Determine the (X, Y) coordinate at the center of the cell enclosing the given text.  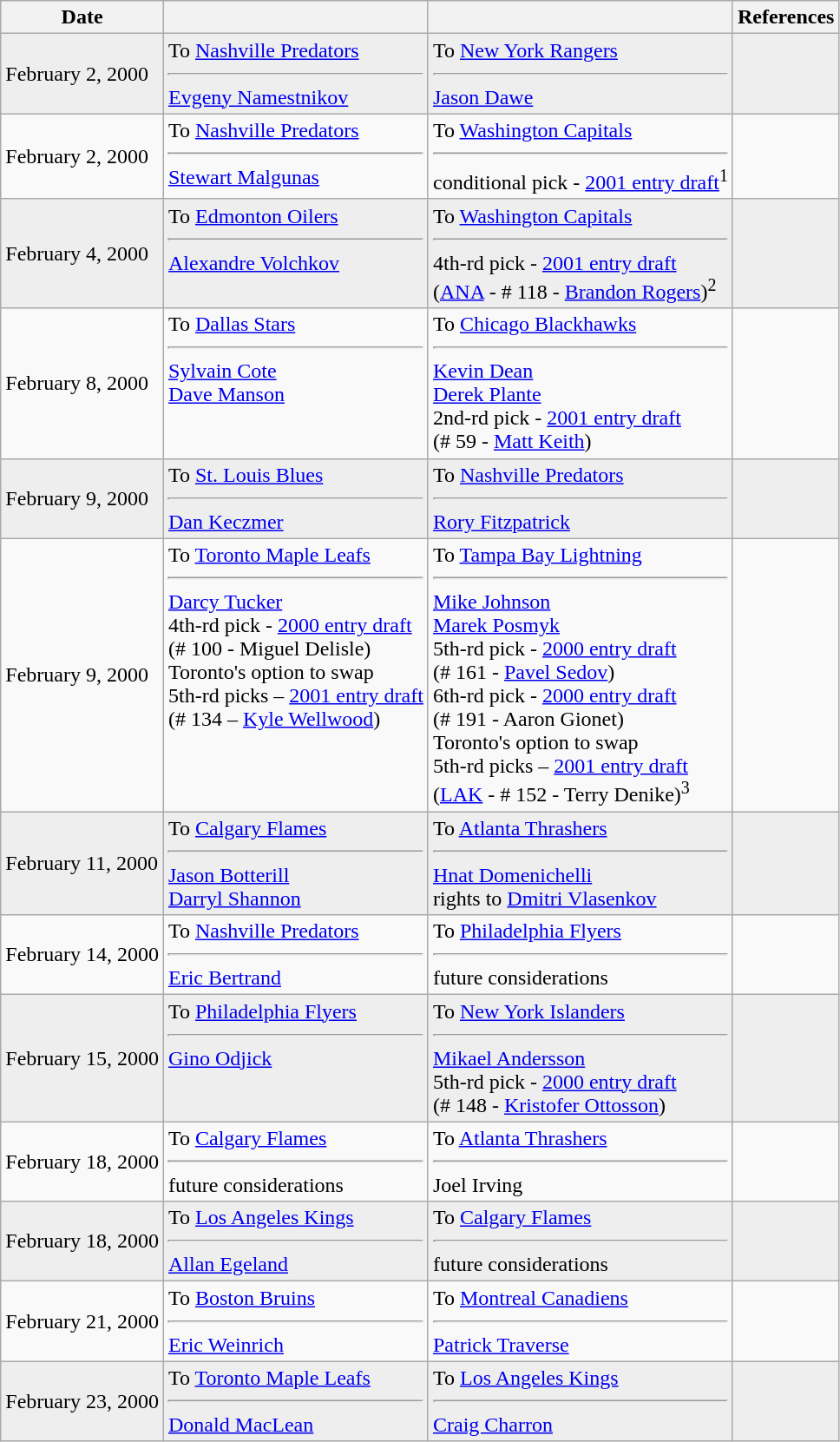
To Washington Capitalsconditional pick - 2001 entry draft1 (580, 156)
To Boston BruinsEric Weinrich (295, 1321)
To Montreal CanadiensPatrick Traverse (580, 1321)
To Philadelphia FlyersGino Odjick (295, 1058)
To Atlanta ThrashersJoel Irving (580, 1162)
February 14, 2000 (82, 955)
To Toronto Maple LeafsDonald MacLean (295, 1401)
To Nashville PredatorsRory Fitzpatrick (580, 498)
To Los Angeles KingsAllan Egeland (295, 1241)
To Atlanta ThrashersHnat Domenichellirights to Dmitri Vlasenkov (580, 863)
To Dallas StarsSylvain CoteDave Manson (295, 384)
To New York RangersJason Dawe (580, 74)
To Calgary FlamesJason BotterillDarryl Shannon (295, 863)
To Philadelphia Flyersfuture considerations (580, 955)
February 21, 2000 (82, 1321)
February 4, 2000 (82, 254)
Date (82, 17)
To Los Angeles KingsCraig Charron (580, 1401)
To Nashville PredatorsStewart Malgunas (295, 156)
To Nashville PredatorsEric Bertrand (295, 955)
To Washington Capitals4th-rd pick - 2001 entry draft(ANA - # 118 - Brandon Rogers)2 (580, 254)
To Edmonton OilersAlexandre Volchkov (295, 254)
To New York IslandersMikael Andersson5th-rd pick - 2000 entry draft(# 148 - Kristofer Ottosson) (580, 1058)
February 11, 2000 (82, 863)
To St. Louis BluesDan Keczmer (295, 498)
February 15, 2000 (82, 1058)
References (786, 17)
To Nashville PredatorsEvgeny Namestnikov (295, 74)
To Chicago BlackhawksKevin DeanDerek Plante2nd-rd pick - 2001 entry draft(# 59 - Matt Keith) (580, 384)
February 23, 2000 (82, 1401)
February 8, 2000 (82, 384)
